Search for the cell housing the specified text and yield its [x, y] center coordinate. 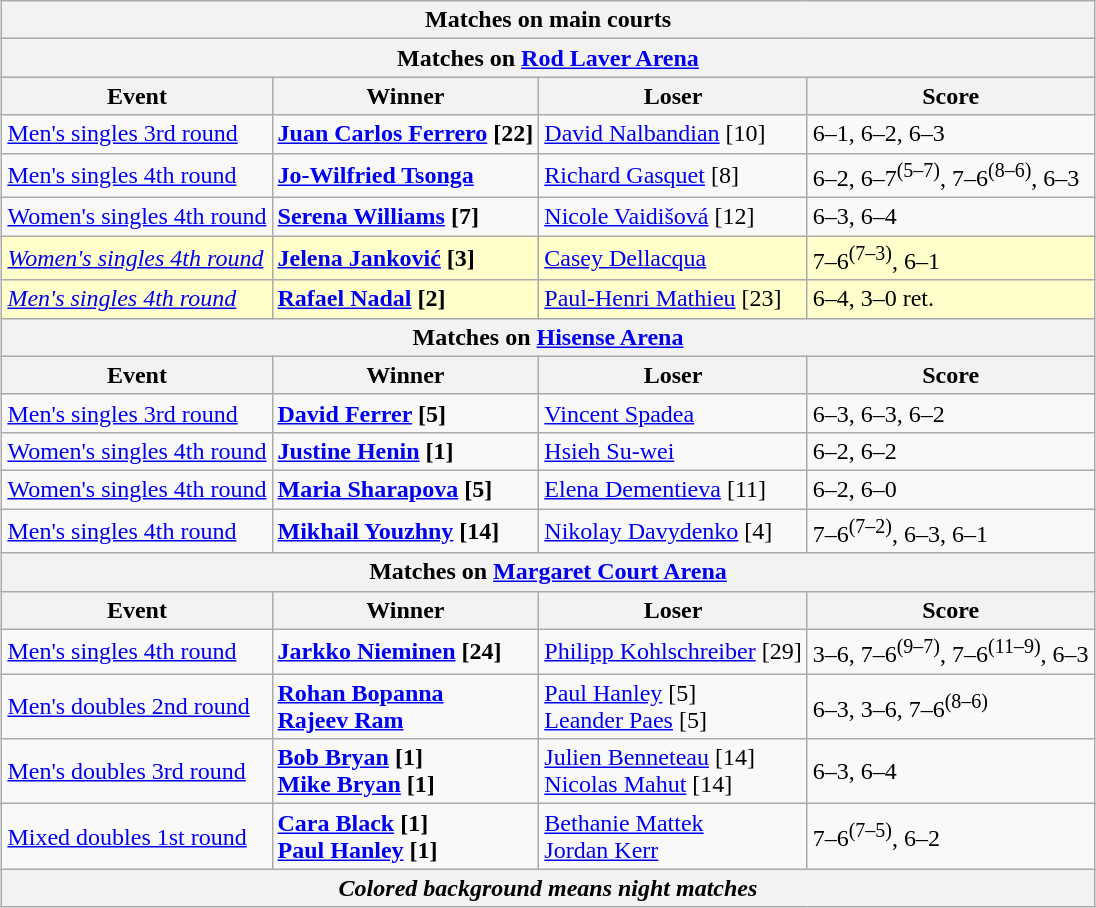
Colored background means night matches [548, 888]
Jo-Wilfried Tsonga [406, 176]
Hsieh Su-wei [673, 451]
Maria Sharapova [5] [406, 489]
Nikolay Davydenko [4] [673, 532]
Men's doubles 2nd round [137, 706]
7–6(7–5), 6–2 [950, 836]
3–6, 7–6(9–7), 7–6(11–9), 6–3 [950, 652]
Paul-Henri Mathieu [23] [673, 299]
Matches on Rod Laver Arena [548, 58]
6–3, 3–6, 7–6(8–6) [950, 706]
Mikhail Youzhny [14] [406, 532]
6–2, 6–2 [950, 451]
Bob Bryan [1] Mike Bryan [1] [406, 772]
Justine Henin [1] [406, 451]
6–3, 6–3, 6–2 [950, 413]
Matches on Hisense Arena [548, 337]
Rafael Nadal [2] [406, 299]
Bethanie Mattek Jordan Kerr [673, 836]
Julien Benneteau [14] Nicolas Mahut [14] [673, 772]
David Nalbandian [10] [673, 134]
Matches on Margaret Court Arena [548, 572]
Rohan Bopanna Rajeev Ram [406, 706]
6–2, 6–7(5–7), 7–6(8–6), 6–3 [950, 176]
Nicole Vaidišová [12] [673, 217]
Philipp Kohlschreiber [29] [673, 652]
Vincent Spadea [673, 413]
Juan Carlos Ferrero [22] [406, 134]
Serena Williams [7] [406, 217]
Casey Dellacqua [673, 258]
7–6(7–2), 6–3, 6–1 [950, 532]
Paul Hanley [5] Leander Paes [5] [673, 706]
6–2, 6–0 [950, 489]
Jarkko Nieminen [24] [406, 652]
Richard Gasquet [8] [673, 176]
David Ferrer [5] [406, 413]
Matches on main courts [548, 20]
6–4, 3–0 ret. [950, 299]
Cara Black [1] Paul Hanley [1] [406, 836]
Jelena Janković [3] [406, 258]
7–6(7–3), 6–1 [950, 258]
Elena Dementieva [11] [673, 489]
Mixed doubles 1st round [137, 836]
Men's doubles 3rd round [137, 772]
6–1, 6–2, 6–3 [950, 134]
